Output the [x, y] coordinate of the center of the cell containing the given text.  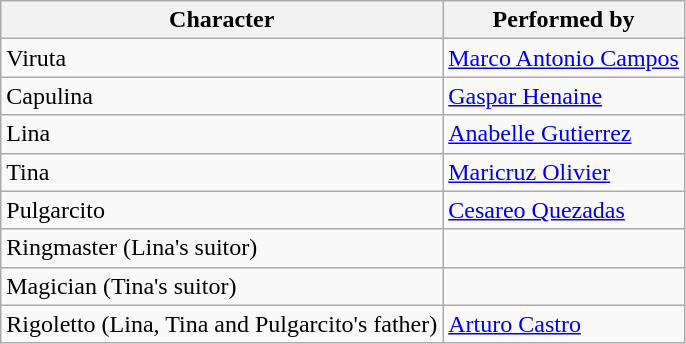
Capulina [222, 96]
Viruta [222, 58]
Lina [222, 134]
Marco Antonio Campos [564, 58]
Pulgarcito [222, 210]
Magician (Tina's suitor) [222, 286]
Cesareo Quezadas [564, 210]
Gaspar Henaine [564, 96]
Tina [222, 172]
Ringmaster (Lina's suitor) [222, 248]
Arturo Castro [564, 324]
Rigoletto (Lina, Tina and Pulgarcito's father) [222, 324]
Maricruz Olivier [564, 172]
Anabelle Gutierrez [564, 134]
Performed by [564, 20]
Character [222, 20]
